Return (x, y) of the center of cell containing provided text 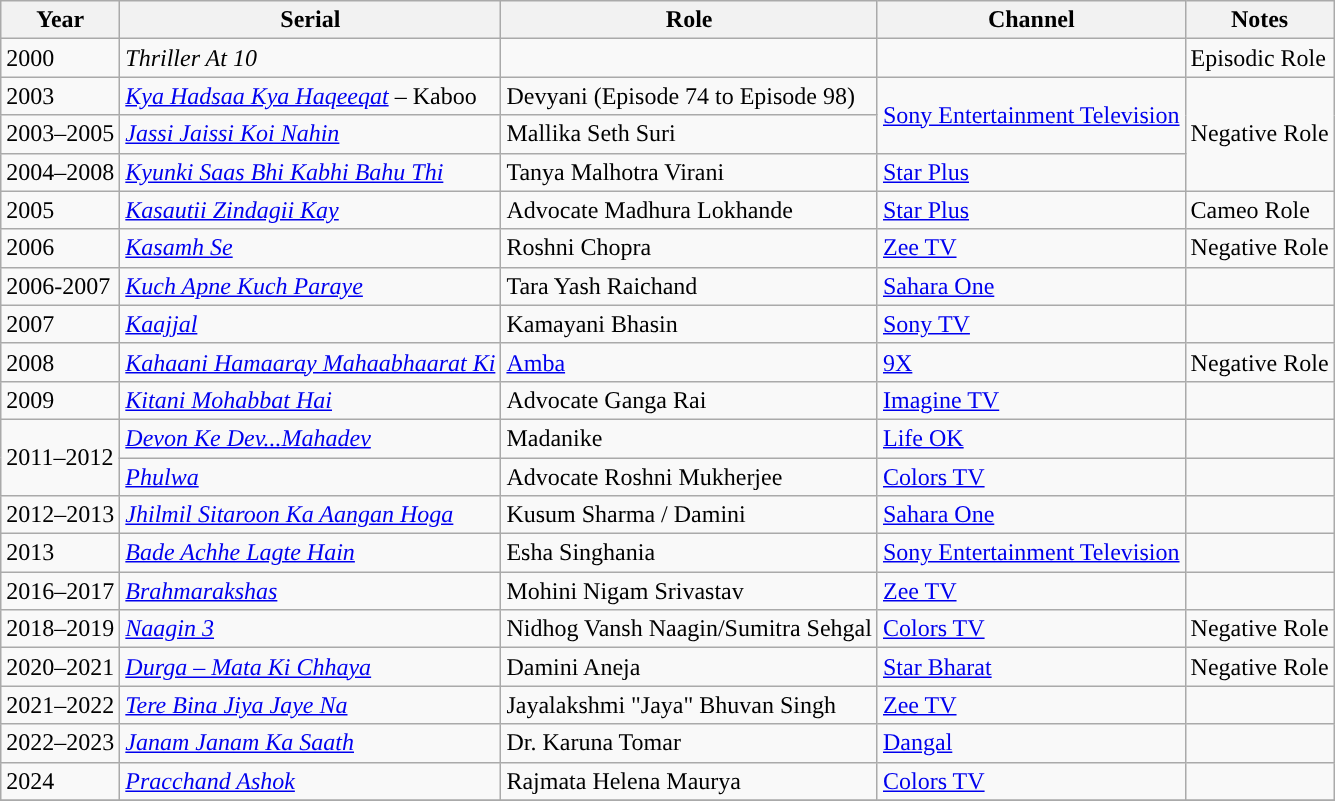
Mallika Seth Suri (690, 134)
Damini Aneja (690, 667)
2013 (60, 553)
2018–2019 (60, 629)
Serial (310, 20)
Thriller At 10 (310, 58)
Advocate Ganga Rai (690, 400)
2021–2022 (60, 705)
Channel (1031, 20)
Year (60, 20)
Kuch Apne Kuch Paraye (310, 286)
Roshni Chopra (690, 248)
Jayalakshmi "Jaya" Bhuvan Singh (690, 705)
Brahmarakshas (310, 591)
2004–2008 (60, 172)
Kamayani Bhasin (690, 324)
Kya Hadsaa Kya Haqeeqat – Kaboo (310, 96)
Kahaani Hamaaray Mahaabhaarat Ki (310, 362)
2007 (60, 324)
Notes (1260, 20)
Imagine TV (1031, 400)
Advocate Roshni Mukherjee (690, 477)
2011–2012 (60, 457)
Kyunki Saas Bhi Kabhi Bahu Thi (310, 172)
Janam Janam Ka Saath (310, 743)
9X (1031, 362)
Dr. Karuna Tomar (690, 743)
Kusum Sharma / Damini (690, 515)
Rajmata Helena Maurya (690, 781)
Episodic Role (1260, 58)
2020–2021 (60, 667)
2024 (60, 781)
Star Bharat (1031, 667)
2022–2023 (60, 743)
Sony TV (1031, 324)
Naagin 3 (310, 629)
Nidhog Vansh Naagin/Sumitra Sehgal (690, 629)
Jhilmil Sitaroon Ka Aangan Hoga (310, 515)
Pracchand Ashok (310, 781)
Life OK (1031, 438)
2006 (60, 248)
Advocate Madhura Lokhande (690, 210)
Esha Singhania (690, 553)
2006-2007 (60, 286)
Kitani Mohabbat Hai (310, 400)
2003 (60, 96)
Durga – Mata Ki Chhaya (310, 667)
Madanike (690, 438)
Mohini Nigam Srivastav (690, 591)
Tere Bina Jiya Jaye Na (310, 705)
2005 (60, 210)
Kasamh Se (310, 248)
Role (690, 20)
2003–2005 (60, 134)
Kasautii Zindagii Kay (310, 210)
Jassi Jaissi Koi Nahin (310, 134)
2016–2017 (60, 591)
Phulwa (310, 477)
Dangal (1031, 743)
Amba (690, 362)
Cameo Role (1260, 210)
2008 (60, 362)
2000 (60, 58)
Kaajjal (310, 324)
Tanya Malhotra Virani (690, 172)
Devyani (Episode 74 to Episode 98) (690, 96)
2009 (60, 400)
2012–2013 (60, 515)
Tara Yash Raichand (690, 286)
Bade Achhe Lagte Hain (310, 553)
Devon Ke Dev...Mahadev (310, 438)
